Provide the [x, y] coordinate of the cell's center where the given text is located.  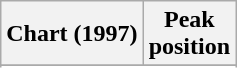
Peakposition [189, 34]
Chart (1997) [72, 34]
